Scan for the cell matching the given text and deliver its [X, Y] coordinate at center. 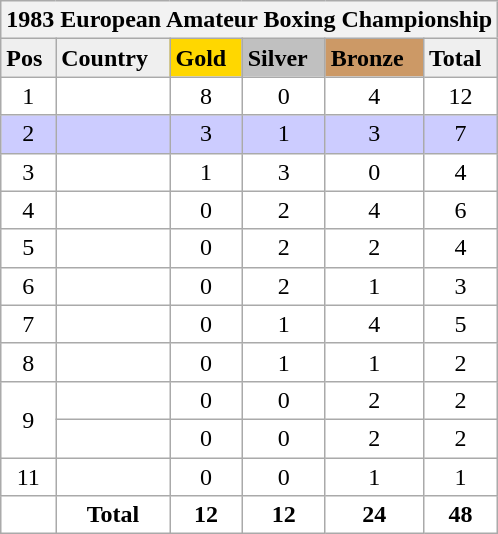
1983 European Amateur Boxing Championship [250, 20]
Pos [28, 58]
9 [28, 419]
11 [28, 477]
Bronze [374, 58]
Country [113, 58]
24 [374, 515]
48 [460, 515]
Silver [284, 58]
Gold [206, 58]
